Capture the cell that displays the provided text and extract its [X, Y] central coordinate. 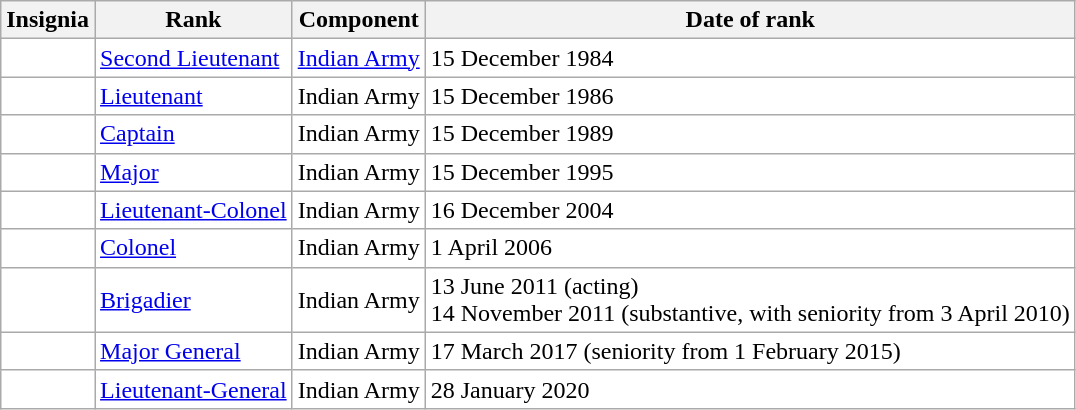
Component [358, 20]
15 December 1989 [750, 134]
15 December 1995 [750, 172]
15 December 1986 [750, 96]
Major General [194, 351]
Date of rank [750, 20]
Lieutenant-Colonel [194, 210]
1 April 2006 [750, 248]
13 June 2011 (acting)14 November 2011 (substantive, with seniority from 3 April 2010) [750, 300]
Lieutenant-General [194, 389]
Rank [194, 20]
17 March 2017 (seniority from 1 February 2015) [750, 351]
Captain [194, 134]
Second Lieutenant [194, 58]
28 January 2020 [750, 389]
16 December 2004 [750, 210]
Lieutenant [194, 96]
15 December 1984 [750, 58]
Insignia [48, 20]
Major [194, 172]
Brigadier [194, 300]
Colonel [194, 248]
